Locate the cell with the specified text and output its (x, y) center coordinate. 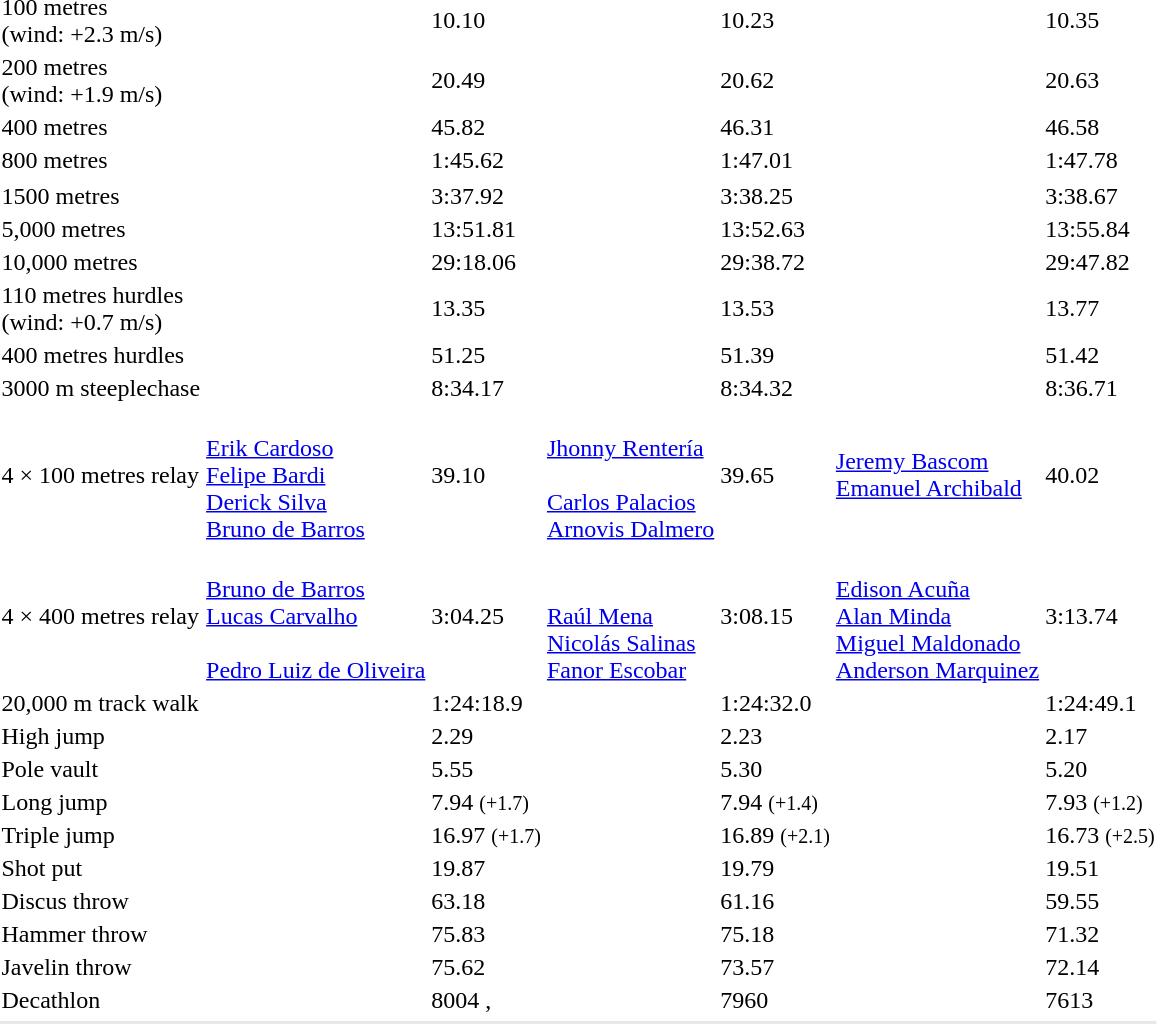
8004 , (486, 1000)
39.65 (776, 475)
3:13.74 (1100, 616)
800 metres (101, 160)
20.49 (486, 80)
Discus throw (101, 901)
5,000 metres (101, 229)
75.83 (486, 934)
5.30 (776, 769)
46.58 (1100, 127)
20.63 (1100, 80)
71.32 (1100, 934)
19.79 (776, 868)
1:24:18.9 (486, 703)
3:04.25 (486, 616)
1:24:49.1 (1100, 703)
5.20 (1100, 769)
Raúl MenaNicolás SalinasFanor Escobar (630, 616)
72.14 (1100, 967)
63.18 (486, 901)
4 × 400 metres relay (101, 616)
1:47.01 (776, 160)
20.62 (776, 80)
39.10 (486, 475)
400 metres (101, 127)
Long jump (101, 802)
Erik CardosoFelipe BardiDerick SilvaBruno de Barros (316, 475)
8:34.17 (486, 388)
29:38.72 (776, 262)
7.93 (+1.2) (1100, 802)
Pole vault (101, 769)
Shot put (101, 868)
3:08.15 (776, 616)
29:18.06 (486, 262)
75.62 (486, 967)
4 × 100 metres relay (101, 475)
19.87 (486, 868)
13.35 (486, 308)
Hammer throw (101, 934)
Javelin throw (101, 967)
16.73 (+2.5) (1100, 835)
Jeremy BascomEmanuel Archibald (937, 475)
High jump (101, 736)
110 metres hurdles(wind: +0.7 m/s) (101, 308)
73.57 (776, 967)
75.18 (776, 934)
1500 metres (101, 196)
13.77 (1100, 308)
8:34.32 (776, 388)
19.51 (1100, 868)
3000 m steeplechase (101, 388)
5.55 (486, 769)
3:37.92 (486, 196)
13:51.81 (486, 229)
400 metres hurdles (101, 355)
1:24:32.0 (776, 703)
45.82 (486, 127)
2.23 (776, 736)
7.94 (+1.7) (486, 802)
59.55 (1100, 901)
3:38.67 (1100, 196)
3:38.25 (776, 196)
200 metres(wind: +1.9 m/s) (101, 80)
13.53 (776, 308)
7960 (776, 1000)
7613 (1100, 1000)
16.89 (+2.1) (776, 835)
29:47.82 (1100, 262)
51.42 (1100, 355)
Decathlon (101, 1000)
20,000 m track walk (101, 703)
13:52.63 (776, 229)
Edison AcuñaAlan MindaMiguel MaldonadoAnderson Marquinez (937, 616)
46.31 (776, 127)
1:45.62 (486, 160)
51.25 (486, 355)
2.17 (1100, 736)
Triple jump (101, 835)
2.29 (486, 736)
40.02 (1100, 475)
8:36.71 (1100, 388)
Jhonny RenteríaCarlos PalaciosArnovis Dalmero (630, 475)
Bruno de BarrosLucas CarvalhoPedro Luiz de Oliveira (316, 616)
13:55.84 (1100, 229)
51.39 (776, 355)
16.97 (+1.7) (486, 835)
61.16 (776, 901)
1:47.78 (1100, 160)
7.94 (+1.4) (776, 802)
10,000 metres (101, 262)
